Find where the given text appears and provide that cell's center as (x, y) coordinate. 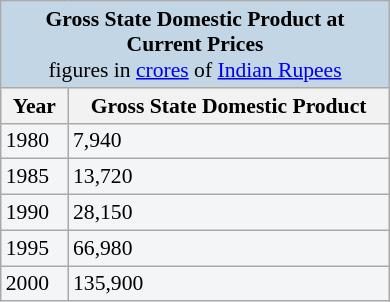
28,150 (228, 212)
2000 (34, 284)
135,900 (228, 284)
13,720 (228, 177)
1990 (34, 212)
Gross State Domestic Product at Current Prices figures in crores of Indian Rupees (195, 44)
Gross State Domestic Product (228, 105)
66,980 (228, 248)
1985 (34, 177)
7,940 (228, 141)
1980 (34, 141)
Year (34, 105)
1995 (34, 248)
